Search for the cell housing the specified text and yield its (x, y) center coordinate. 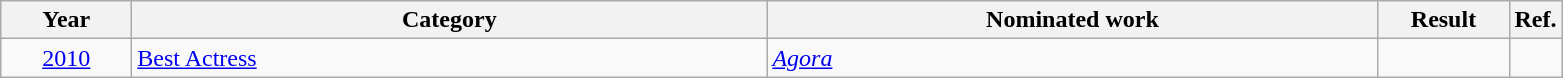
Ref. (1536, 20)
Year (66, 20)
Agora (1072, 58)
Best Actress (450, 58)
Nominated work (1072, 20)
Result (1444, 20)
Category (450, 20)
2010 (66, 58)
